Scan for the cell matching the given text and deliver its [X, Y] coordinate at center. 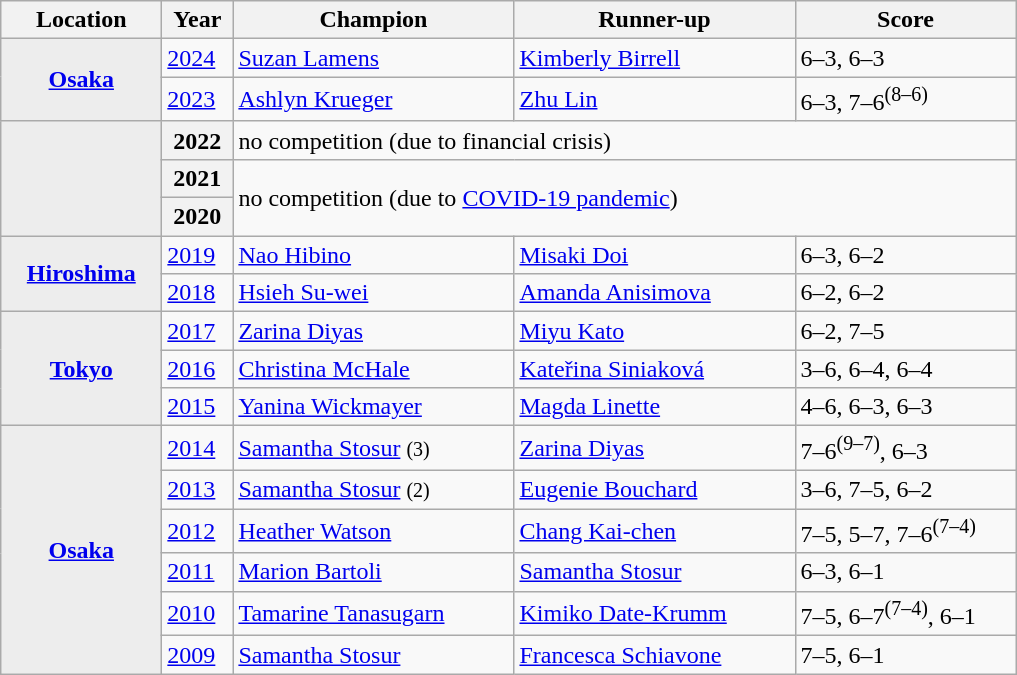
Christina McHale [374, 369]
3–6, 6–4, 6–4 [906, 369]
Nao Hibino [374, 255]
6–2, 7–5 [906, 331]
Kateřina Siniaková [654, 369]
Runner-up [654, 20]
Champion [374, 20]
2018 [198, 293]
2021 [198, 178]
4–6, 6–3, 6–3 [906, 407]
Magda Linette [654, 407]
Yanina Wickmayer [374, 407]
Zhu Lin [654, 100]
Amanda Anisimova [654, 293]
no competition (due to financial crisis) [624, 140]
Misaki Doi [654, 255]
6–3, 6–2 [906, 255]
Kimberly Birrell [654, 58]
Samantha Stosur (2) [374, 489]
Francesca Schiavone [654, 655]
3–6, 7–5, 6–2 [906, 489]
2016 [198, 369]
Eugenie Bouchard [654, 489]
Hiroshima [82, 274]
6–3, 6–1 [906, 572]
Tamarine Tanasugarn [374, 614]
7–5, 6–7(7–4), 6–1 [906, 614]
6–3, 6–3 [906, 58]
Hsieh Su-wei [374, 293]
7–5, 6–1 [906, 655]
2014 [198, 448]
Miyu Kato [654, 331]
Suzan Lamens [374, 58]
Kimiko Date-Krumm [654, 614]
2009 [198, 655]
Marion Bartoli [374, 572]
7–5, 5–7, 7–6(7–4) [906, 532]
2010 [198, 614]
Score [906, 20]
2019 [198, 255]
2023 [198, 100]
7–6(9–7), 6–3 [906, 448]
6–3, 7–6(8–6) [906, 100]
6–2, 6–2 [906, 293]
Tokyo [82, 369]
Location [82, 20]
2024 [198, 58]
2017 [198, 331]
Ashlyn Krueger [374, 100]
no competition (due to COVID-19 pandemic) [624, 197]
2012 [198, 532]
2020 [198, 217]
Heather Watson [374, 532]
Year [198, 20]
2011 [198, 572]
Samantha Stosur (3) [374, 448]
2015 [198, 407]
2013 [198, 489]
Chang Kai-chen [654, 532]
2022 [198, 140]
